Output the [X, Y] coordinate of the center of the cell containing the given text.  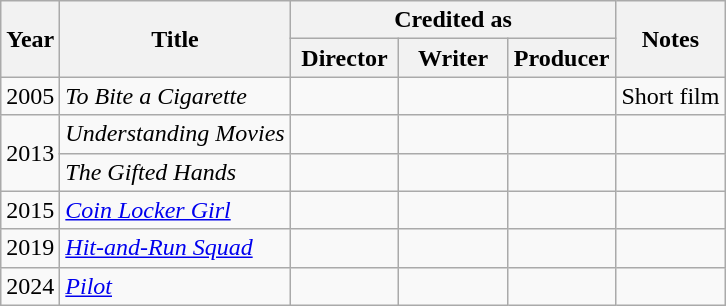
Credited as [453, 20]
2019 [30, 248]
2013 [30, 153]
2024 [30, 286]
Title [175, 39]
Pilot [175, 286]
The Gifted Hands [175, 172]
Director [344, 58]
Hit-and-Run Squad [175, 248]
To Bite a Cigarette [175, 96]
2015 [30, 210]
Coin Locker Girl [175, 210]
Notes [670, 39]
Short film [670, 96]
2005 [30, 96]
Year [30, 39]
Producer [562, 58]
Understanding Movies [175, 134]
Writer [454, 58]
